Extract the (x, y) coordinate from the center of the cell holding the provided text.  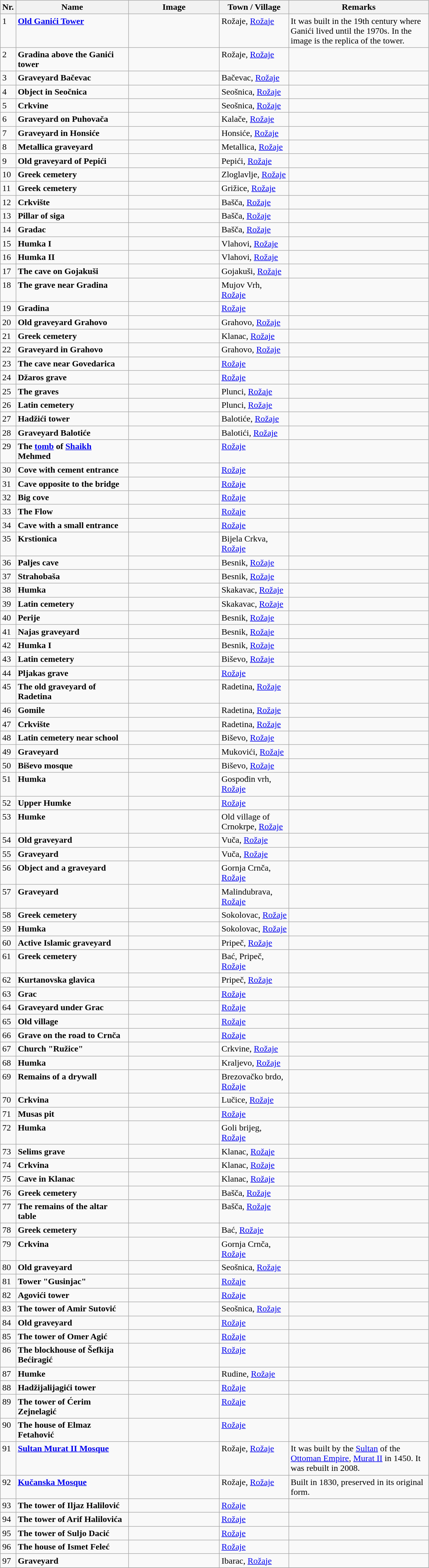
Graveyard Balotiće (72, 432)
Džaros grave (72, 377)
Grac (72, 994)
72 (8, 1132)
Pepići, Rožaje (254, 161)
The tomb of Shaikh Mehmed (72, 452)
17 (8, 271)
10 (8, 174)
91 (8, 1458)
70 (8, 1100)
Brezovačko brdo, Rožaje (254, 1082)
75 (8, 1179)
The blockhouse of Šefkija Bećiragić (72, 1355)
Upper Humke (72, 803)
61 (8, 961)
Remarks (359, 7)
Gradina (72, 308)
80 (8, 1268)
Active Islamic graveyard (72, 943)
12 (8, 202)
59 (8, 929)
Biševo mosque (72, 766)
29 (8, 452)
27 (8, 419)
90 (8, 1430)
20 (8, 322)
65 (8, 1021)
Old graveyard Grahovo (72, 322)
64 (8, 1008)
Church "Ružice" (72, 1049)
Cave opposite to the bridge (72, 484)
76 (8, 1193)
73 (8, 1151)
82 (8, 1295)
95 (8, 1533)
The grave near Gradina (72, 290)
Metallica graveyard (72, 147)
Old graveyard of Pepići (72, 161)
7 (8, 133)
26 (8, 405)
Graveyard in Honsiće (72, 133)
Grave on the road to Crnča (72, 1035)
3 (8, 78)
53 (8, 821)
24 (8, 377)
Metallica, Rožaje (254, 147)
46 (8, 710)
1 (8, 31)
13 (8, 216)
78 (8, 1230)
97 (8, 1561)
45 (8, 692)
Built in 1830, preserved in its original form. (359, 1487)
57 (8, 896)
6 (8, 119)
2 (8, 59)
92 (8, 1487)
Hadžijalijagići tower (72, 1387)
93 (8, 1506)
Najas graveyard (72, 631)
67 (8, 1049)
The tower of Amir Sutović (72, 1309)
60 (8, 943)
25 (8, 391)
The Flow (72, 511)
Musas pit (72, 1114)
5 (8, 105)
Agovići tower (72, 1295)
Bać, Pripeč, Rožaje (254, 961)
Kalače, Rožaje (254, 119)
Bijela Crkva, Rožaje (254, 544)
33 (8, 511)
96 (8, 1547)
18 (8, 290)
Goli brijeg, Rožaje (254, 1132)
The tower of Suljo Dacić (72, 1533)
Gomile (72, 710)
Cove with cement entrance (72, 470)
40 (8, 618)
83 (8, 1309)
Graveyard under Grac (72, 1008)
56 (8, 873)
The cave near Govedarica (72, 364)
37 (8, 576)
The tower of Arif Halilovića (72, 1519)
88 (8, 1387)
Old Ganići Tower (72, 31)
Lučice, Rožaje (254, 1100)
22 (8, 350)
55 (8, 854)
58 (8, 915)
Ibarac, Rožaje (254, 1561)
Gojakuši, Rožaje (254, 271)
15 (8, 244)
Object in Seočnica (72, 92)
Honsiće, Rožaje (254, 133)
The tower of Omer Agić (72, 1336)
The tower of Iljaz Halilović (72, 1506)
44 (8, 673)
Pljakas grave (72, 673)
Gradina above the Ganići tower (72, 59)
39 (8, 604)
35 (8, 544)
Graveyard on Puhovača (72, 119)
Grižice, Rožaje (254, 188)
The house of Elmaz Fetahović (72, 1430)
Image (174, 7)
Zloglavlje, Rožaje (254, 174)
Kučanska Mosque (72, 1487)
30 (8, 470)
Crkvine (72, 105)
Balotići, Rožaje (254, 432)
85 (8, 1336)
50 (8, 766)
Remains of a drywall (72, 1082)
The remains of the altar table (72, 1211)
The tower of Ćerim Zejnelagić (72, 1406)
71 (8, 1114)
The cave on Gojakuši (72, 271)
47 (8, 724)
The house of Ismet Feleć (72, 1547)
66 (8, 1035)
48 (8, 738)
Old village of Crnokrpe, Rožaje (254, 821)
Rudine, Rožaje (254, 1374)
62 (8, 980)
49 (8, 752)
87 (8, 1374)
84 (8, 1323)
The graves (72, 391)
89 (8, 1406)
Malindubrava, Rožaje (254, 896)
Perije (72, 618)
It was built in the 19th century where Ganići lived until the 1970s. In the image is the replica of the tower. (359, 31)
Bačevac, Rožaje (254, 78)
34 (8, 525)
38 (8, 590)
Paljes cave (72, 563)
Sultan Murat II Mosque (72, 1458)
94 (8, 1519)
81 (8, 1281)
Kraljevo, Rožaje (254, 1063)
Cave with a small entrance (72, 525)
8 (8, 147)
Selims grave (72, 1151)
Town / Village (254, 7)
74 (8, 1165)
14 (8, 230)
86 (8, 1355)
Hadžići tower (72, 419)
Bać, Rožaje (254, 1230)
36 (8, 563)
Strahobaša (72, 576)
Crkvine, Rožaje (254, 1049)
4 (8, 92)
16 (8, 257)
11 (8, 188)
19 (8, 308)
Big cove (72, 498)
23 (8, 364)
Krstionica (72, 544)
32 (8, 498)
43 (8, 659)
Balotiće, Rožaje (254, 419)
21 (8, 336)
Mukovići, Rožaje (254, 752)
52 (8, 803)
Latin cemetery near school (72, 738)
54 (8, 840)
Mujov Vrh, Rožaje (254, 290)
68 (8, 1063)
Object and a graveyard (72, 873)
63 (8, 994)
Graveyard in Grahovo (72, 350)
Graveyard Bačevac (72, 78)
Old village (72, 1021)
Gospođin vrh, Rožaje (254, 784)
Pillar of siga (72, 216)
51 (8, 784)
31 (8, 484)
The old graveyard of Radetina (72, 692)
77 (8, 1211)
Kurtanovska glavica (72, 980)
28 (8, 432)
69 (8, 1082)
41 (8, 631)
9 (8, 161)
42 (8, 645)
Nr. (8, 7)
Humka II (72, 257)
Cave in Klanac (72, 1179)
Tower "Gusinjac" (72, 1281)
79 (8, 1249)
It was built by the Sultan of the Ottoman Empire, Murat II in 1450. It was rebuilt in 2008. (359, 1458)
Name (72, 7)
Gradac (72, 230)
